Extract the (x, y) coordinate from the center of the cell holding the provided text.  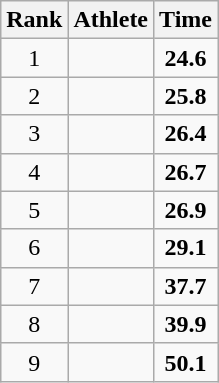
1 (34, 58)
3 (34, 134)
Athlete (111, 20)
8 (34, 324)
Rank (34, 20)
6 (34, 248)
4 (34, 172)
9 (34, 362)
25.8 (186, 96)
26.4 (186, 134)
7 (34, 286)
2 (34, 96)
Time (186, 20)
24.6 (186, 58)
5 (34, 210)
29.1 (186, 248)
26.7 (186, 172)
39.9 (186, 324)
50.1 (186, 362)
37.7 (186, 286)
26.9 (186, 210)
